Detect which cell encompasses the target text, then output its (x, y) center coordinate. 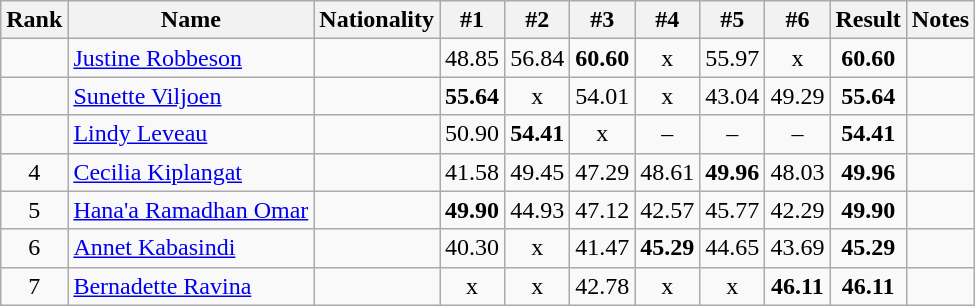
43.69 (798, 248)
54.01 (602, 96)
Annet Kabasindi (191, 248)
Notes (940, 20)
6 (34, 248)
44.93 (538, 210)
#4 (668, 20)
#6 (798, 20)
45.77 (732, 210)
Nationality (377, 20)
43.04 (732, 96)
56.84 (538, 58)
#2 (538, 20)
48.61 (668, 172)
#3 (602, 20)
#5 (732, 20)
44.65 (732, 248)
Lindy Leveau (191, 134)
48.85 (472, 58)
7 (34, 286)
#1 (472, 20)
47.12 (602, 210)
41.47 (602, 248)
Cecilia Kiplangat (191, 172)
Result (868, 20)
Bernadette Ravina (191, 286)
41.58 (472, 172)
47.29 (602, 172)
55.97 (732, 58)
Justine Robbeson (191, 58)
Rank (34, 20)
42.78 (602, 286)
42.29 (798, 210)
50.90 (472, 134)
42.57 (668, 210)
Sunette Viljoen (191, 96)
40.30 (472, 248)
5 (34, 210)
Hana'a Ramadhan Omar (191, 210)
4 (34, 172)
48.03 (798, 172)
49.45 (538, 172)
Name (191, 20)
49.29 (798, 96)
